Pinpoint the cell where the given text exists, returning its [x, y] midpoint coordinate. 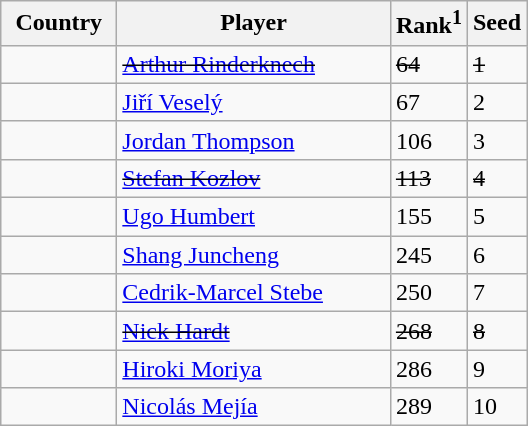
Arthur Rinderknech [254, 64]
286 [428, 369]
245 [428, 255]
8 [496, 331]
Ugo Humbert [254, 217]
2 [496, 102]
155 [428, 217]
9 [496, 369]
4 [496, 178]
106 [428, 140]
Rank1 [428, 24]
10 [496, 407]
250 [428, 293]
268 [428, 331]
Hiroki Moriya [254, 369]
Stefan Kozlov [254, 178]
113 [428, 178]
Player [254, 24]
67 [428, 102]
Nicolás Mejía [254, 407]
Country [59, 24]
64 [428, 64]
Jordan Thompson [254, 140]
Jiří Veselý [254, 102]
1 [496, 64]
Cedrik-Marcel Stebe [254, 293]
Seed [496, 24]
289 [428, 407]
3 [496, 140]
Nick Hardt [254, 331]
7 [496, 293]
5 [496, 217]
Shang Juncheng [254, 255]
6 [496, 255]
